Identify which cell holds the provided text, then report its (X, Y) central coordinate. 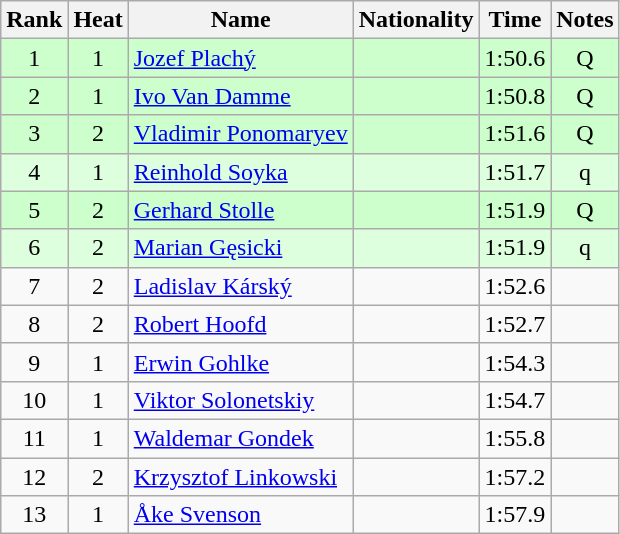
6 (34, 248)
Åke Svenson (240, 515)
1:57.9 (515, 515)
Ivo Van Damme (240, 96)
3 (34, 134)
8 (34, 324)
12 (34, 477)
1:54.3 (515, 362)
1:52.7 (515, 324)
Name (240, 20)
10 (34, 400)
Erwin Gohlke (240, 362)
Gerhard Stolle (240, 210)
1:57.2 (515, 477)
Krzysztof Linkowski (240, 477)
Robert Hoofd (240, 324)
Time (515, 20)
11 (34, 438)
4 (34, 172)
Waldemar Gondek (240, 438)
1:54.7 (515, 400)
5 (34, 210)
Vladimir Ponomaryev (240, 134)
9 (34, 362)
Reinhold Soyka (240, 172)
Rank (34, 20)
Jozef Plachý (240, 58)
7 (34, 286)
1:51.7 (515, 172)
Marian Gęsicki (240, 248)
13 (34, 515)
1:50.6 (515, 58)
1:51.6 (515, 134)
Viktor Solonetskiy (240, 400)
Ladislav Kárský (240, 286)
Heat (98, 20)
Nationality (416, 20)
Notes (585, 20)
1:52.6 (515, 286)
1:55.8 (515, 438)
1:50.8 (515, 96)
